Extract the [x, y] coordinate from the center of the cell holding the provided text.  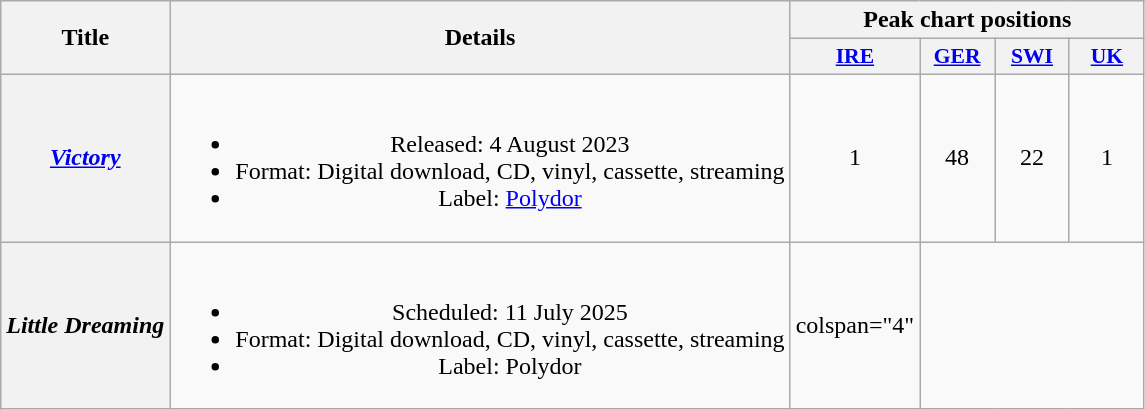
Victory [86, 158]
Title [86, 38]
Peak chart positions [967, 20]
IRE [855, 57]
22 [1032, 158]
SWI [1032, 57]
48 [958, 158]
colspan="4" [855, 326]
Released: 4 August 2023Format: Digital download, CD, vinyl, cassette, streamingLabel: Polydor [480, 158]
Little Dreaming [86, 326]
GER [958, 57]
Scheduled: 11 July 2025Format: Digital download, CD, vinyl, cassette, streamingLabel: Polydor [480, 326]
UK [1106, 57]
Details [480, 38]
